Output the (X, Y) coordinate of the center of the cell containing the given text.  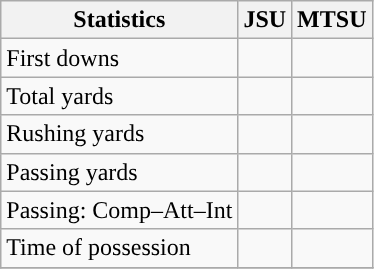
First downs (120, 58)
Passing yards (120, 172)
Passing: Comp–Att–Int (120, 210)
Total yards (120, 96)
Rushing yards (120, 134)
JSU (265, 20)
Time of possession (120, 248)
Statistics (120, 20)
MTSU (332, 20)
